Detect which cell encompasses the target text, then output its (x, y) center coordinate. 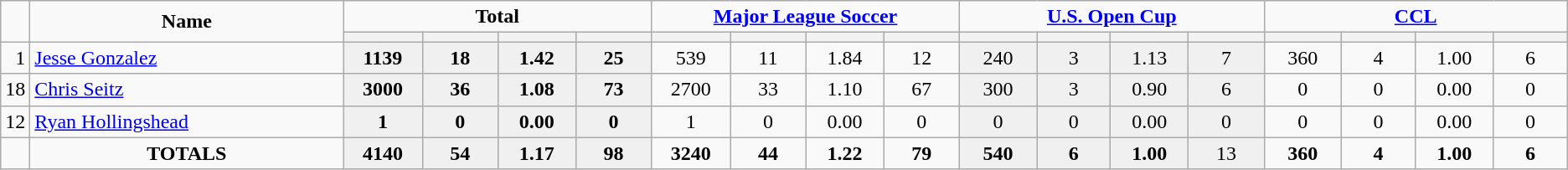
13 (1226, 153)
1.13 (1149, 58)
7 (1226, 58)
Jesse Gonzalez (187, 58)
1.22 (844, 153)
25 (613, 58)
1.10 (844, 90)
Ryan Hollingshead (187, 121)
Chris Seitz (187, 90)
4140 (383, 153)
79 (921, 153)
1.08 (536, 90)
CCL (1416, 17)
54 (460, 153)
98 (613, 153)
1139 (383, 58)
U.S. Open Cup (1112, 17)
300 (998, 90)
2700 (691, 90)
11 (768, 58)
44 (768, 153)
36 (460, 90)
73 (613, 90)
240 (998, 58)
539 (691, 58)
67 (921, 90)
1.42 (536, 58)
33 (768, 90)
3000 (383, 90)
1.17 (536, 153)
Total (498, 17)
0.90 (1149, 90)
3240 (691, 153)
Name (187, 22)
Major League Soccer (806, 17)
1.84 (844, 58)
TOTALS (187, 153)
540 (998, 153)
